Find where the given text appears and provide that cell's center as [x, y] coordinate. 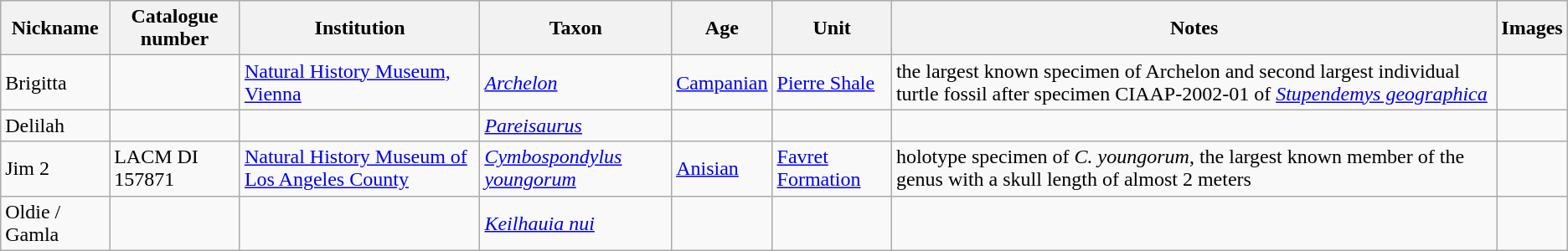
Cymbospondylus youngorum [576, 169]
Jim 2 [55, 169]
Age [722, 28]
Notes [1194, 28]
holotype specimen of C. youngorum, the largest known member of the genus with a skull length of almost 2 meters [1194, 169]
Images [1532, 28]
Campanian [722, 82]
Delilah [55, 125]
Favret Formation [832, 169]
Keilhauia nui [576, 223]
Unit [832, 28]
Taxon [576, 28]
Pareisaurus [576, 125]
Institution [360, 28]
the largest known specimen of Archelon and second largest individual turtle fossil after specimen CIAAP-2002-01 of Stupendemys geographica [1194, 82]
Catalogue number [175, 28]
LACM DI 157871 [175, 169]
Nickname [55, 28]
Anisian [722, 169]
Natural History Museum, Vienna [360, 82]
Natural History Museum of Los Angeles County [360, 169]
Pierre Shale [832, 82]
Brigitta [55, 82]
Archelon [576, 82]
Oldie / Gamla [55, 223]
